From the cell containing the given text, extract its center point as (x, y) coordinate. 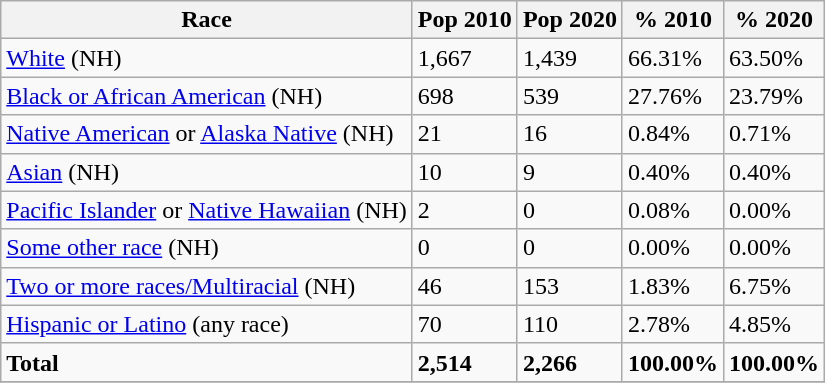
White (NH) (207, 58)
1,667 (464, 58)
0.71% (774, 134)
% 2020 (774, 20)
10 (464, 172)
Asian (NH) (207, 172)
23.79% (774, 96)
70 (464, 324)
Two or more races/Multiracial (NH) (207, 286)
16 (570, 134)
21 (464, 134)
9 (570, 172)
46 (464, 286)
Race (207, 20)
2 (464, 210)
Native American or Alaska Native (NH) (207, 134)
2,514 (464, 362)
539 (570, 96)
1.83% (672, 286)
Black or African American (NH) (207, 96)
Some other race (NH) (207, 248)
1,439 (570, 58)
110 (570, 324)
Pop 2010 (464, 20)
66.31% (672, 58)
2,266 (570, 362)
Pacific Islander or Native Hawaiian (NH) (207, 210)
Total (207, 362)
0.84% (672, 134)
698 (464, 96)
Hispanic or Latino (any race) (207, 324)
Pop 2020 (570, 20)
4.85% (774, 324)
0.08% (672, 210)
2.78% (672, 324)
% 2010 (672, 20)
153 (570, 286)
63.50% (774, 58)
27.76% (672, 96)
6.75% (774, 286)
